Extract the [X, Y] coordinate from the center of the cell holding the provided text.  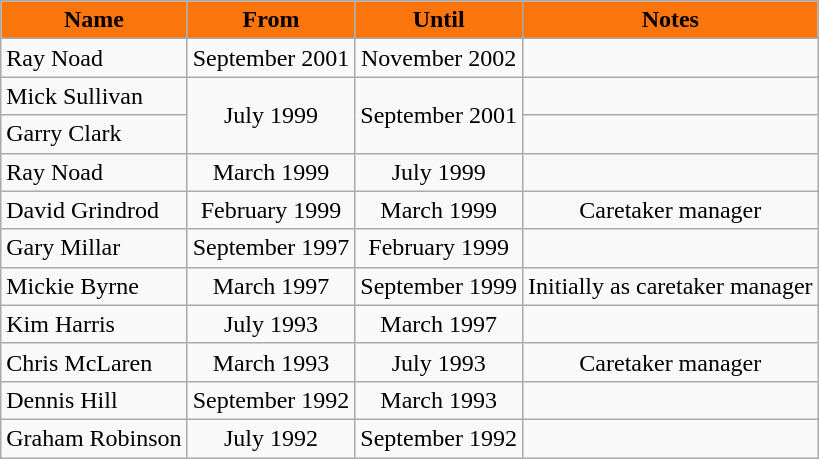
Graham Robinson [94, 438]
Chris McLaren [94, 362]
Mick Sullivan [94, 96]
September 1999 [439, 286]
Until [439, 20]
David Grindrod [94, 210]
Initially as caretaker manager [671, 286]
Gary Millar [94, 248]
September 1997 [271, 248]
Garry Clark [94, 134]
November 2002 [439, 58]
Name [94, 20]
From [271, 20]
Dennis Hill [94, 400]
July 1992 [271, 438]
Notes [671, 20]
Kim Harris [94, 324]
Mickie Byrne [94, 286]
